Determine the [x, y] coordinate at the center of the cell enclosing the given text.  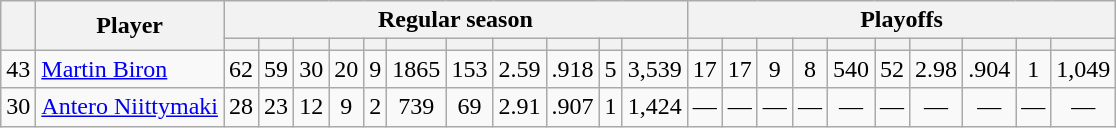
5 [610, 69]
43 [18, 69]
1,049 [1084, 69]
739 [416, 107]
12 [312, 107]
1865 [416, 69]
540 [850, 69]
2 [376, 107]
2.98 [936, 69]
Player [130, 26]
69 [470, 107]
1,424 [654, 107]
52 [892, 69]
62 [242, 69]
59 [276, 69]
153 [470, 69]
3,539 [654, 69]
2.59 [520, 69]
Martin Biron [130, 69]
28 [242, 107]
2.91 [520, 107]
.918 [572, 69]
.904 [990, 69]
.907 [572, 107]
20 [346, 69]
8 [810, 69]
Antero Niittymaki [130, 107]
Playoffs [902, 20]
23 [276, 107]
Regular season [456, 20]
